Determine the [X, Y] coordinate at the center of the cell enclosing the given text.  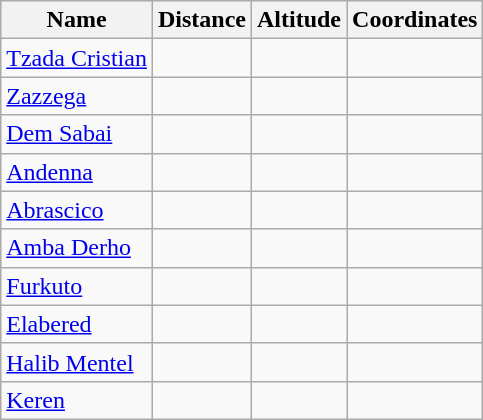
Zazzega [77, 96]
Dem Sabai [77, 134]
Abrascico [77, 210]
Distance [202, 20]
Amba Derho [77, 248]
Furkuto [77, 286]
Elabered [77, 324]
Coordinates [415, 20]
Tzada Cristian [77, 58]
Keren [77, 400]
Andenna [77, 172]
Halib Mentel [77, 362]
Altitude [298, 20]
Name [77, 20]
